Determine the [X, Y] coordinate at the center of the cell enclosing the given text.  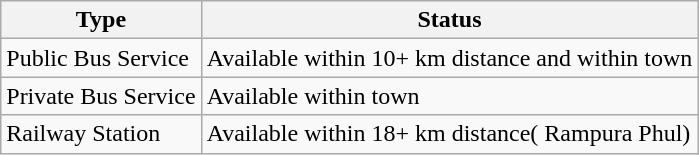
Status [450, 20]
Available within 10+ km distance and within town [450, 58]
Public Bus Service [101, 58]
Railway Station [101, 134]
Private Bus Service [101, 96]
Available within 18+ km distance( Rampura Phul) [450, 134]
Type [101, 20]
Available within town [450, 96]
